Capture the cell that displays the provided text and extract its (x, y) central coordinate. 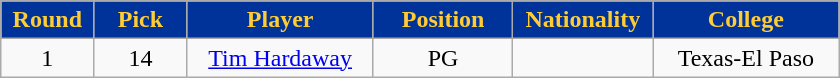
14 (140, 58)
Tim Hardaway (280, 58)
Nationality (583, 20)
Texas-El Paso (746, 58)
PG (443, 58)
1 (48, 58)
Player (280, 20)
Round (48, 20)
Position (443, 20)
Pick (140, 20)
College (746, 20)
